Return (X, Y) of the center of cell containing provided text 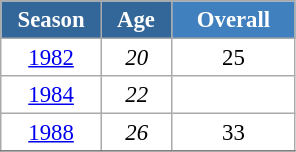
22 (136, 95)
1984 (52, 95)
Overall (234, 20)
1982 (52, 58)
Season (52, 20)
Age (136, 20)
33 (234, 133)
25 (234, 58)
1988 (52, 133)
26 (136, 133)
20 (136, 58)
